From the cell containing the given text, extract its center point as (X, Y) coordinate. 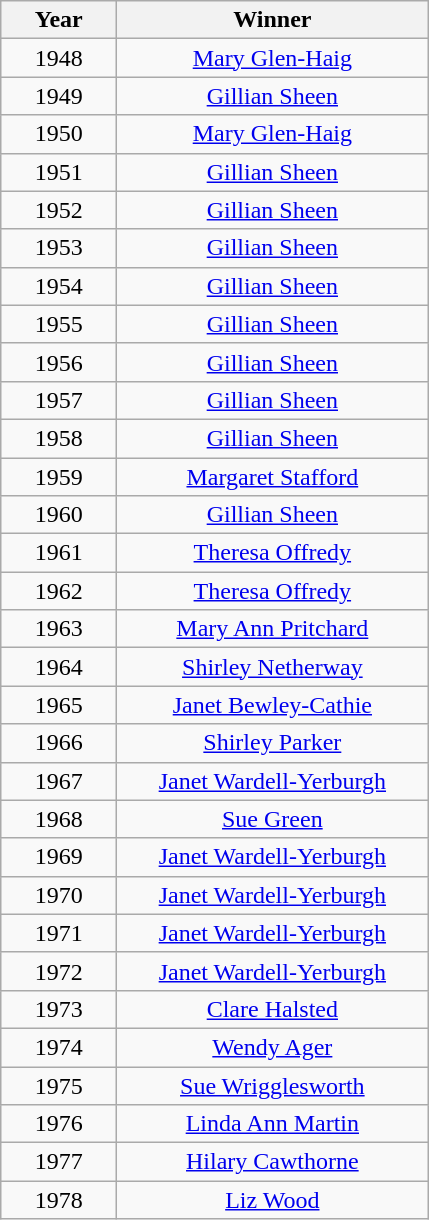
1967 (59, 781)
1962 (59, 591)
1977 (59, 1162)
Year (59, 20)
1964 (59, 667)
1970 (59, 895)
1957 (59, 400)
1961 (59, 553)
1960 (59, 515)
Margaret Stafford (272, 477)
Wendy Ager (272, 1047)
Sue Wrigglesworth (272, 1085)
1954 (59, 286)
1978 (59, 1200)
Clare Halsted (272, 1009)
1951 (59, 172)
1975 (59, 1085)
1963 (59, 629)
1959 (59, 477)
1976 (59, 1124)
1966 (59, 743)
1972 (59, 971)
Mary Ann Pritchard (272, 629)
1955 (59, 324)
1949 (59, 96)
Hilary Cawthorne (272, 1162)
1974 (59, 1047)
Shirley Parker (272, 743)
1971 (59, 933)
Shirley Netherway (272, 667)
1965 (59, 705)
Liz Wood (272, 1200)
1968 (59, 819)
1973 (59, 1009)
Linda Ann Martin (272, 1124)
Janet Bewley-Cathie (272, 705)
1948 (59, 58)
1958 (59, 438)
1950 (59, 134)
1956 (59, 362)
Sue Green (272, 819)
1953 (59, 248)
1969 (59, 857)
Winner (272, 20)
1952 (59, 210)
